Extract the (x, y) coordinate from the center of the cell holding the provided text.  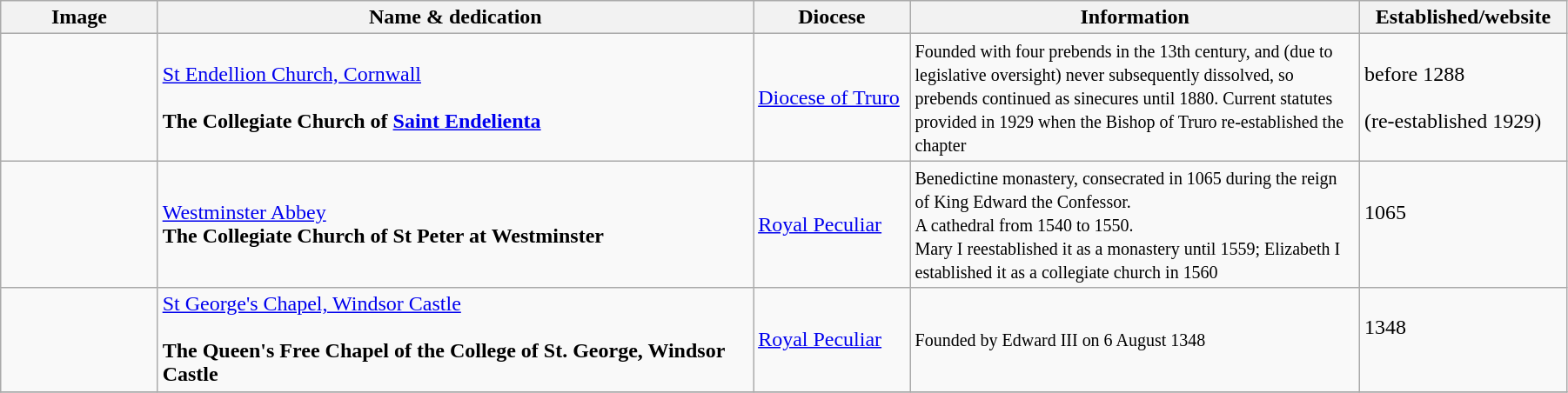
Westminster AbbeyThe Collegiate Church of St Peter at Westminster (455, 224)
Image (79, 17)
1065 (1463, 224)
Established/website (1463, 17)
1348 (1463, 339)
Founded by Edward III on 6 August 1348 (1135, 339)
before 1288(re-established 1929) (1463, 97)
Diocese of Truro (832, 97)
St George's Chapel, Windsor CastleThe Queen's Free Chapel of the College of St. George, Windsor Castle (455, 339)
Diocese (832, 17)
Information (1135, 17)
Name & dedication (455, 17)
St Endellion Church, CornwallThe Collegiate Church of Saint Endelienta (455, 97)
